Return the (X, Y) coordinate for the center point of the cell that contains the specified text.  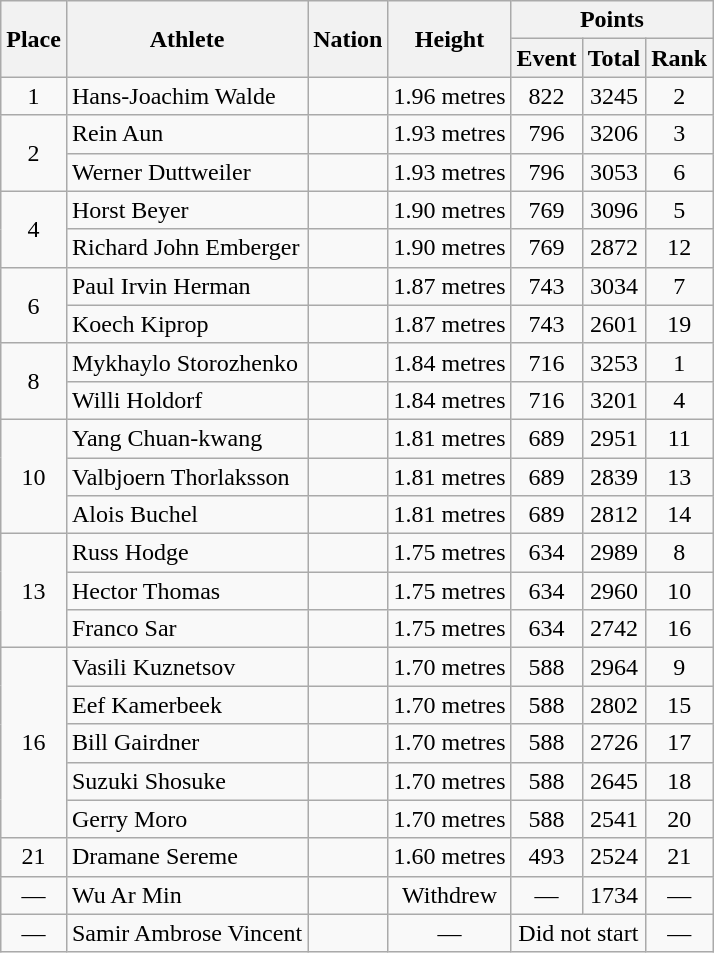
2989 (614, 553)
822 (546, 96)
2601 (614, 324)
Event (546, 58)
Samir Ambrose Vincent (186, 933)
Horst Beyer (186, 210)
Withdrew (450, 895)
1.60 metres (450, 857)
Hans-Joachim Walde (186, 96)
Athlete (186, 39)
Suzuki Shosuke (186, 781)
5 (680, 210)
Rank (680, 58)
2964 (614, 667)
Willi Holdorf (186, 400)
3 (680, 134)
2742 (614, 629)
1.96 metres (450, 96)
3201 (614, 400)
11 (680, 438)
Alois Buchel (186, 515)
14 (680, 515)
Height (450, 39)
2872 (614, 248)
Rein Aun (186, 134)
20 (680, 819)
Gerry Moro (186, 819)
3253 (614, 362)
2960 (614, 591)
3034 (614, 286)
Nation (348, 39)
15 (680, 705)
Place (34, 39)
Wu Ar Min (186, 895)
3096 (614, 210)
2524 (614, 857)
17 (680, 743)
2726 (614, 743)
Points (612, 20)
Hector Thomas (186, 591)
12 (680, 248)
2812 (614, 515)
493 (546, 857)
Franco Sar (186, 629)
Dramane Sereme (186, 857)
Valbjoern Thorlaksson (186, 477)
19 (680, 324)
Eef Kamerbeek (186, 705)
18 (680, 781)
Mykhaylo Storozhenko (186, 362)
Koech Kiprop (186, 324)
3053 (614, 172)
1734 (614, 895)
Richard John Emberger (186, 248)
Werner Duttweiler (186, 172)
Did not start (578, 933)
3245 (614, 96)
2541 (614, 819)
Yang Chuan-kwang (186, 438)
2951 (614, 438)
9 (680, 667)
Vasili Kuznetsov (186, 667)
2802 (614, 705)
Paul Irvin Herman (186, 286)
2645 (614, 781)
7 (680, 286)
2839 (614, 477)
Bill Gairdner (186, 743)
Total (614, 58)
Russ Hodge (186, 553)
3206 (614, 134)
